Scan for the cell matching the given text and deliver its (x, y) coordinate at center. 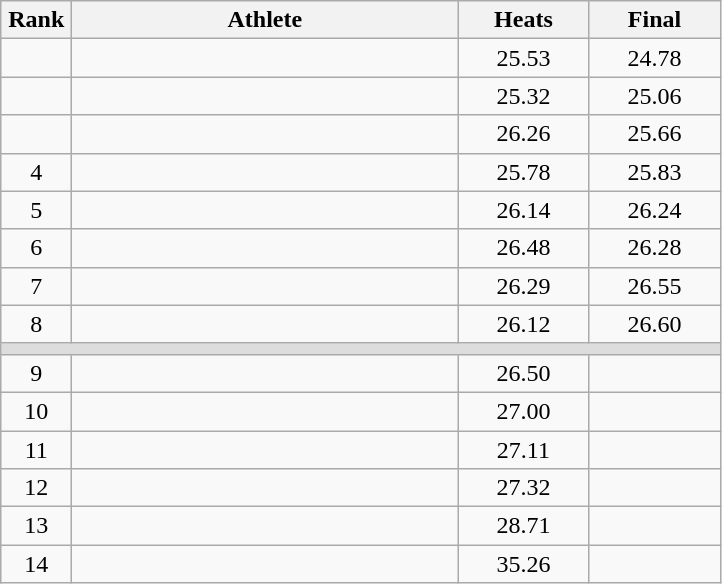
25.53 (524, 58)
25.83 (654, 172)
26.12 (524, 324)
27.00 (524, 411)
Heats (524, 20)
24.78 (654, 58)
27.32 (524, 488)
25.06 (654, 96)
26.28 (654, 248)
25.66 (654, 134)
26.50 (524, 373)
26.29 (524, 286)
25.32 (524, 96)
26.48 (524, 248)
26.26 (524, 134)
Athlete (265, 20)
8 (36, 324)
6 (36, 248)
26.55 (654, 286)
12 (36, 488)
Final (654, 20)
26.24 (654, 210)
26.14 (524, 210)
14 (36, 564)
35.26 (524, 564)
27.11 (524, 449)
Rank (36, 20)
9 (36, 373)
13 (36, 526)
7 (36, 286)
26.60 (654, 324)
4 (36, 172)
28.71 (524, 526)
5 (36, 210)
25.78 (524, 172)
11 (36, 449)
10 (36, 411)
